For the text-containing cell, return its midpoint in [X, Y] coordinate format. 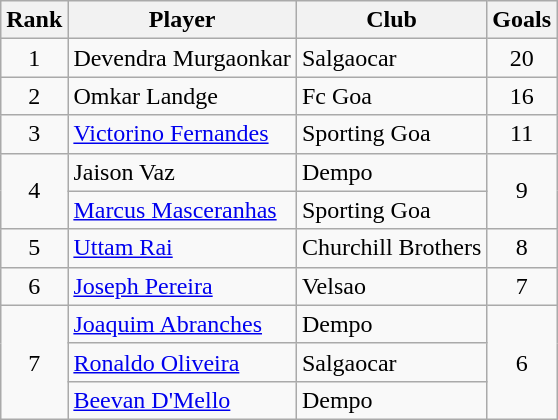
Fc Goa [391, 96]
Omkar Landge [182, 96]
Uttam Rai [182, 248]
Ronaldo Oliveira [182, 362]
11 [522, 134]
16 [522, 96]
Joseph Pereira [182, 286]
3 [34, 134]
Rank [34, 20]
2 [34, 96]
Beevan D'Mello [182, 400]
Marcus Masceranhas [182, 210]
4 [34, 191]
Devendra Murgaonkar [182, 58]
Churchill Brothers [391, 248]
1 [34, 58]
5 [34, 248]
20 [522, 58]
Joaquim Abranches [182, 324]
Jaison Vaz [182, 172]
Player [182, 20]
Velsao [391, 286]
Victorino Fernandes [182, 134]
Goals [522, 20]
Club [391, 20]
9 [522, 191]
8 [522, 248]
